Search for the cell housing the specified text and yield its [x, y] center coordinate. 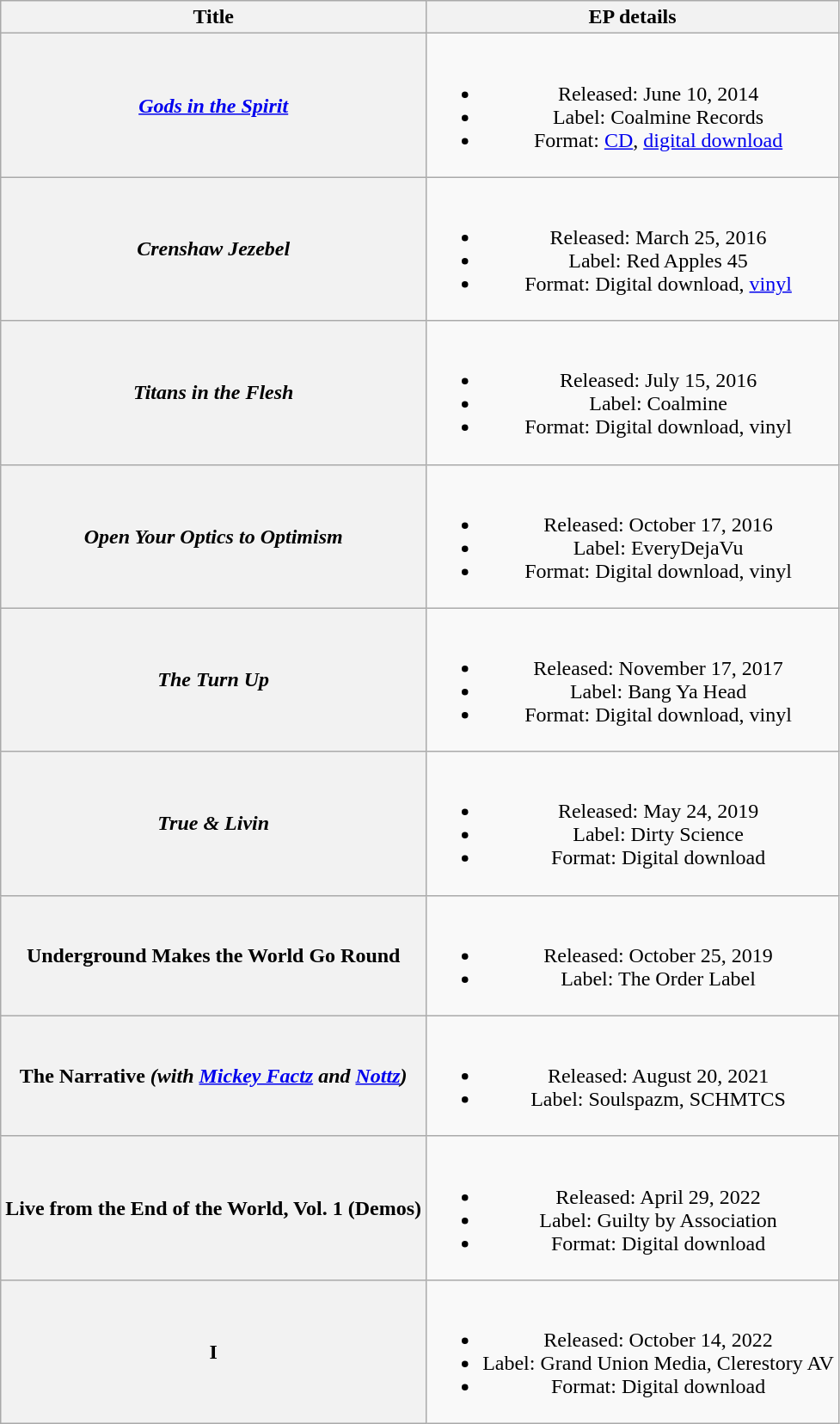
Live from the End of the World, Vol. 1 (Demos) [213, 1207]
Released: August 20, 2021Label: Soulspazm, SCHMTCS [633, 1076]
Released: May 24, 2019Label: Dirty ScienceFormat: Digital download [633, 824]
Released: March 25, 2016Label: Red Apples 45Format: Digital download, vinyl [633, 249]
Released: April 29, 2022Label: Guilty by AssociationFormat: Digital download [633, 1207]
Released: October 14, 2022Label: Grand Union Media, Clerestory AVFormat: Digital download [633, 1352]
Open Your Optics to Optimism [213, 537]
Released: October 25, 2019Label: The Order Label [633, 955]
The Narrative (with Mickey Factz and Nottz) [213, 1076]
True & Livin [213, 824]
Released: July 15, 2016Label: CoalmineFormat: Digital download, vinyl [633, 392]
Released: November 17, 2017Label: Bang Ya HeadFormat: Digital download, vinyl [633, 679]
The Turn Up [213, 679]
Title [213, 17]
EP details [633, 17]
Titans in the Flesh [213, 392]
Released: October 17, 2016Label: EveryDejaVuFormat: Digital download, vinyl [633, 537]
Released: June 10, 2014Label: Coalmine RecordsFormat: CD, digital download [633, 105]
Underground Makes the World Go Round [213, 955]
I [213, 1352]
Gods in the Spirit [213, 105]
Crenshaw Jezebel [213, 249]
